Output the [X, Y] coordinate of the center of the cell containing the given text.  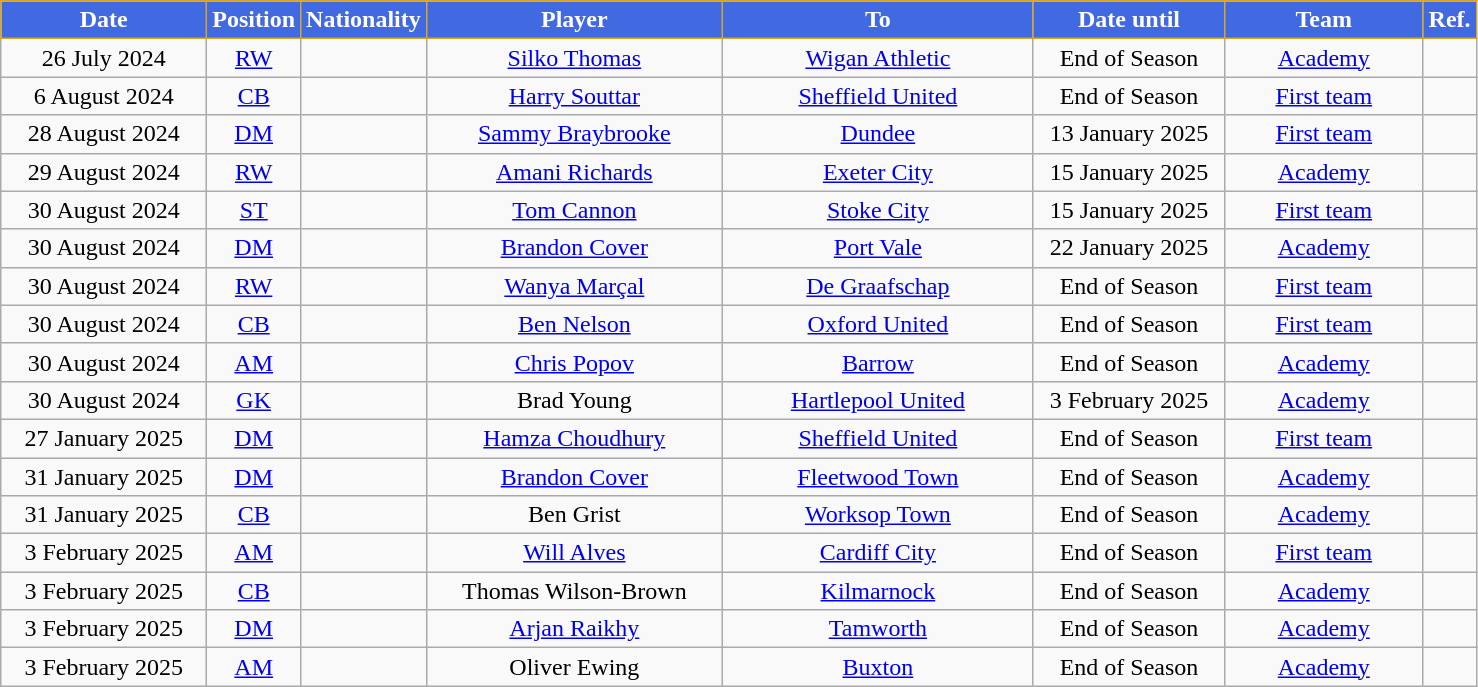
Chris Popov [574, 362]
Oliver Ewing [574, 667]
Silko Thomas [574, 58]
Oxford United [878, 324]
Brad Young [574, 400]
Ref. [1450, 20]
Arjan Raikhy [574, 629]
Date [104, 20]
22 January 2025 [1128, 248]
13 January 2025 [1128, 134]
Stoke City [878, 210]
Barrow [878, 362]
Wigan Athletic [878, 58]
Position [254, 20]
Player [574, 20]
Amani Richards [574, 172]
Dundee [878, 134]
Hamza Choudhury [574, 438]
Kilmarnock [878, 591]
Harry Souttar [574, 96]
Worksop Town [878, 515]
Sammy Braybrooke [574, 134]
28 August 2024 [104, 134]
Tamworth [878, 629]
Ben Nelson [574, 324]
To [878, 20]
Exeter City [878, 172]
Ben Grist [574, 515]
27 January 2025 [104, 438]
Port Vale [878, 248]
Date until [1128, 20]
Tom Cannon [574, 210]
Nationality [364, 20]
Team [1324, 20]
6 August 2024 [104, 96]
GK [254, 400]
ST [254, 210]
29 August 2024 [104, 172]
Will Alves [574, 553]
Hartlepool United [878, 400]
De Graafschap [878, 286]
Buxton [878, 667]
Thomas Wilson-Brown [574, 591]
Fleetwood Town [878, 477]
26 July 2024 [104, 58]
Cardiff City [878, 553]
Wanya Marçal [574, 286]
